Output the (X, Y) coordinate of the center of the cell containing the given text.  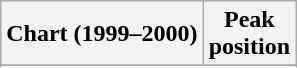
Chart (1999–2000) (102, 34)
Peakposition (249, 34)
